Provide the [x, y] coordinate of the cell's center where the given text is located.  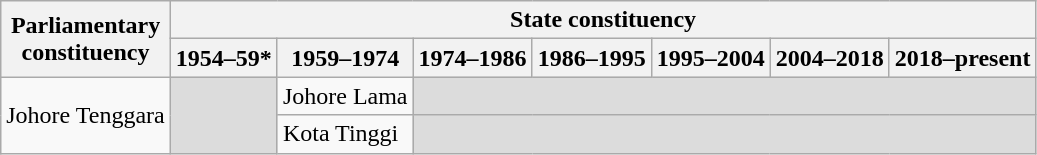
1959–1974 [345, 58]
1986–1995 [592, 58]
2018–present [962, 58]
Johore Lama [345, 96]
1954–59* [224, 58]
Kota Tinggi [345, 134]
2004–2018 [830, 58]
State constituency [603, 20]
Parliamentaryconstituency [86, 39]
1974–1986 [472, 58]
1995–2004 [710, 58]
Johore Tenggara [86, 115]
